Output the [X, Y] coordinate of the center of the cell containing the given text.  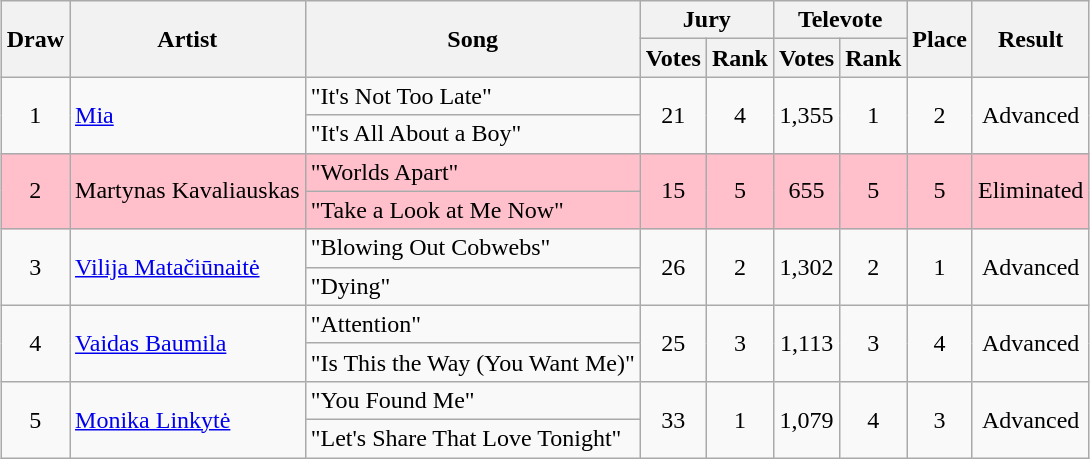
1,113 [806, 343]
Artist [188, 39]
Jury [706, 20]
Mia [188, 115]
26 [673, 267]
655 [806, 191]
"Let's Share That Love Tonight" [472, 438]
"It's All About a Boy" [472, 134]
"You Found Me" [472, 400]
Draw [35, 39]
"Dying" [472, 286]
"It's Not Too Late" [472, 96]
Monika Linkytė [188, 419]
"Blowing Out Cobwebs" [472, 248]
Eliminated [1030, 191]
Vaidas Baumila [188, 343]
"Take a Look at Me Now" [472, 210]
"Attention" [472, 324]
15 [673, 191]
1,355 [806, 115]
1,079 [806, 419]
Vilija Matačiūnaitė [188, 267]
Place [940, 39]
25 [673, 343]
Televote [840, 20]
1,302 [806, 267]
"Worlds Apart" [472, 172]
"Is This the Way (You Want Me)" [472, 362]
Martynas Kavaliauskas [188, 191]
Song [472, 39]
33 [673, 419]
21 [673, 115]
Result [1030, 39]
